From the cell containing the given text, extract its center point as (X, Y) coordinate. 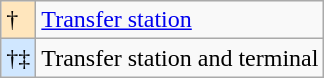
† (18, 20)
Transfer station and terminal (180, 58)
Transfer station (180, 20)
†‡ (18, 58)
